Find where the given text appears and provide that cell's center as [X, Y] coordinate. 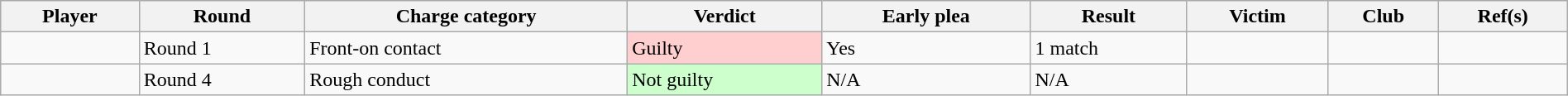
Club [1383, 17]
Charge category [466, 17]
Result [1108, 17]
Front-on contact [466, 48]
Early plea [926, 17]
Ref(s) [1503, 17]
Not guilty [724, 79]
1 match [1108, 48]
Round 4 [222, 79]
Rough conduct [466, 79]
Verdict [724, 17]
Round 1 [222, 48]
Guilty [724, 48]
Victim [1257, 17]
Round [222, 17]
Player [69, 17]
Yes [926, 48]
